Detect which cell encompasses the target text, then output its [X, Y] center coordinate. 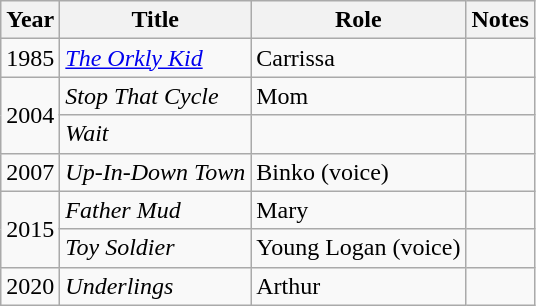
Binko (voice) [358, 172]
Title [156, 20]
Young Logan (voice) [358, 248]
Role [358, 20]
1985 [30, 58]
The Orkly Kid [156, 58]
Notes [500, 20]
Carrissa [358, 58]
2004 [30, 115]
Year [30, 20]
Underlings [156, 286]
Stop That Cycle [156, 96]
Arthur [358, 286]
Up-In-Down Town [156, 172]
Father Mud [156, 210]
2020 [30, 286]
2007 [30, 172]
Wait [156, 134]
2015 [30, 229]
Toy Soldier [156, 248]
Mom [358, 96]
Mary [358, 210]
